Output the (x, y) coordinate of the center of the cell containing the given text.  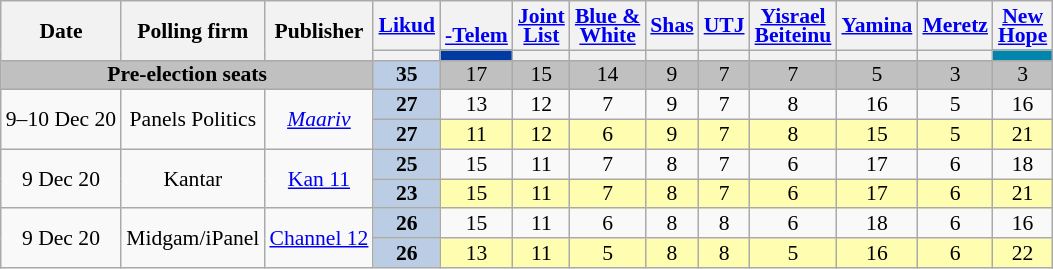
UTJ (724, 26)
22 (1022, 253)
Pre-election seats (188, 75)
14 (608, 75)
Channel 12 (318, 238)
9–10 Dec 20 (61, 120)
Shas (672, 26)
Kantar (192, 178)
Panels Politics (192, 120)
Likud (406, 26)
Publisher (318, 30)
NewHope (1022, 26)
Maariv (318, 120)
Polling firm (192, 30)
-Telem (476, 26)
JointList (542, 26)
YisraelBeiteinu (794, 26)
23 (406, 194)
Kan 11 (318, 178)
Yamina (876, 26)
Midgam/iPanel (192, 238)
25 (406, 164)
Date (61, 30)
35 (406, 75)
Blue &White (608, 26)
Meretz (955, 26)
